Provide the (X, Y) coordinate of the cell's center where the given text is located.  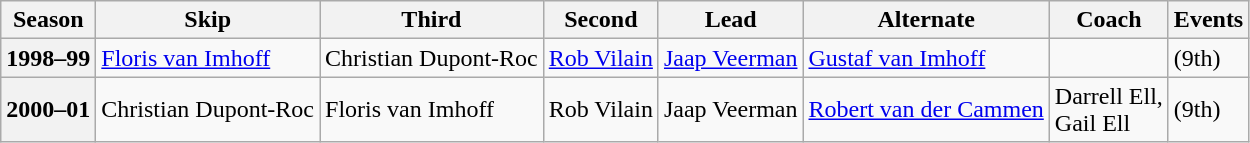
1998–99 (48, 58)
Events (1208, 20)
Alternate (926, 20)
Season (48, 20)
Darrell Ell,Gail Ell (1108, 110)
Robert van der Cammen (926, 110)
Lead (730, 20)
Gustaf van Imhoff (926, 58)
Second (600, 20)
Skip (208, 20)
Coach (1108, 20)
Third (432, 20)
2000–01 (48, 110)
